Determine the (X, Y) coordinate at the center of the cell enclosing the given text.  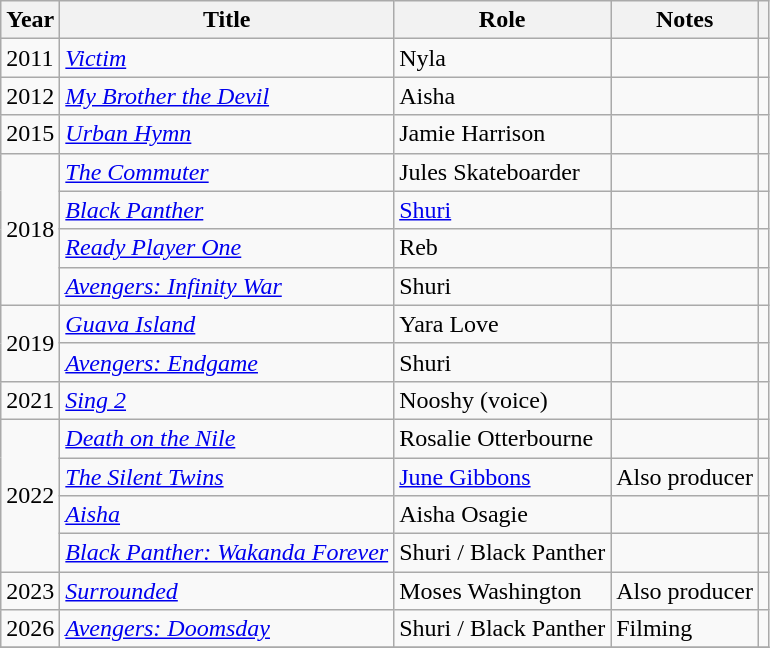
Role (502, 20)
Moses Washington (502, 591)
Avengers: Doomsday (227, 629)
The Silent Twins (227, 477)
2023 (30, 591)
My Brother the Devil (227, 96)
Reb (502, 248)
2021 (30, 400)
Notes (685, 20)
Victim (227, 58)
Black Panther: Wakanda Forever (227, 553)
Nyla (502, 58)
Avengers: Infinity War (227, 286)
Year (30, 20)
Yara Love (502, 324)
2026 (30, 629)
Jules Skateboarder (502, 172)
The Commuter (227, 172)
Jamie Harrison (502, 134)
Sing 2 (227, 400)
2011 (30, 58)
Guava Island (227, 324)
Filming (685, 629)
June Gibbons (502, 477)
Urban Hymn (227, 134)
Ready Player One (227, 248)
Aisha Osagie (502, 515)
Death on the Nile (227, 438)
Surrounded (227, 591)
2012 (30, 96)
2019 (30, 343)
2022 (30, 495)
Nooshy (voice) (502, 400)
2018 (30, 229)
Avengers: Endgame (227, 362)
2015 (30, 134)
Rosalie Otterbourne (502, 438)
Title (227, 20)
Black Panther (227, 210)
